Capture the cell that displays the provided text and extract its [x, y] central coordinate. 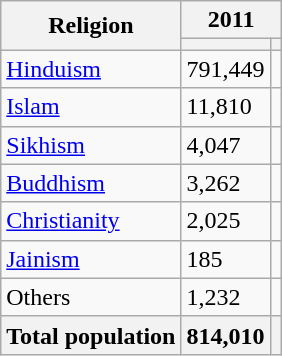
Jainism [91, 259]
Christianity [91, 221]
11,810 [226, 107]
1,232 [226, 297]
Religion [91, 26]
814,010 [226, 335]
2011 [231, 20]
Hinduism [91, 69]
4,047 [226, 145]
2,025 [226, 221]
185 [226, 259]
3,262 [226, 183]
Buddhism [91, 183]
Others [91, 297]
Sikhism [91, 145]
Total population [91, 335]
791,449 [226, 69]
Islam [91, 107]
